Locate the cell with the specified text and output its (x, y) center coordinate. 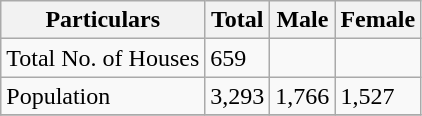
3,293 (238, 96)
Female (378, 20)
Total (238, 20)
659 (238, 58)
Particulars (103, 20)
1,527 (378, 96)
Male (302, 20)
1,766 (302, 96)
Population (103, 96)
Total No. of Houses (103, 58)
